Locate the cell with the specified text and output its [X, Y] center coordinate. 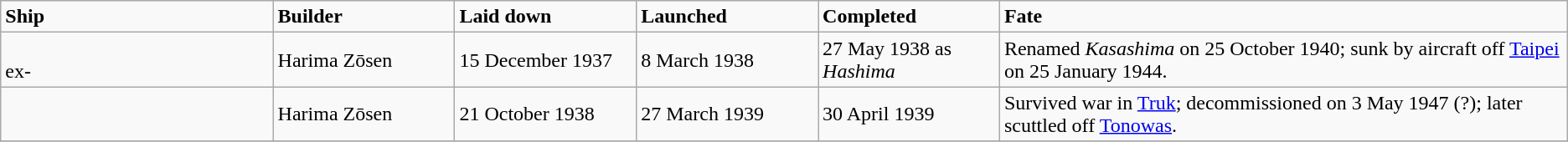
Survived war in Truk; decommissioned on 3 May 1947 (?); later scuttled off Tonowas. [1283, 114]
Ship [137, 17]
8 March 1938 [727, 60]
Renamed Kasashima on 25 October 1940; sunk by aircraft off Taipei on 25 January 1944. [1283, 60]
27 March 1939 [727, 114]
27 May 1938 as Hashima [910, 60]
21 October 1938 [546, 114]
Builder [364, 17]
30 April 1939 [910, 114]
Completed [910, 17]
ex- [137, 60]
Laid down [546, 17]
15 December 1937 [546, 60]
Launched [727, 17]
Fate [1283, 17]
